Provide the [x, y] coordinate of the cell's center where the given text is located.  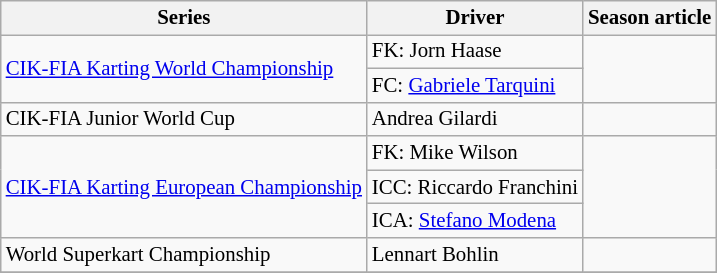
World Superkart Championship [184, 255]
FC: Gabriele Tarquini [475, 85]
ICA: Stefano Modena [475, 221]
CIK-FIA Junior World Cup [184, 119]
CIK-FIA Karting World Championship [184, 68]
Season article [650, 18]
Lennart Bohlin [475, 255]
ICC: Riccardo Franchini [475, 187]
Series [184, 18]
CIK-FIA Karting European Championship [184, 187]
Driver [475, 18]
FK: Jorn Haase [475, 51]
Andrea Gilardi [475, 119]
FK: Mike Wilson [475, 153]
